Scan for the cell matching the given text and deliver its (x, y) coordinate at center. 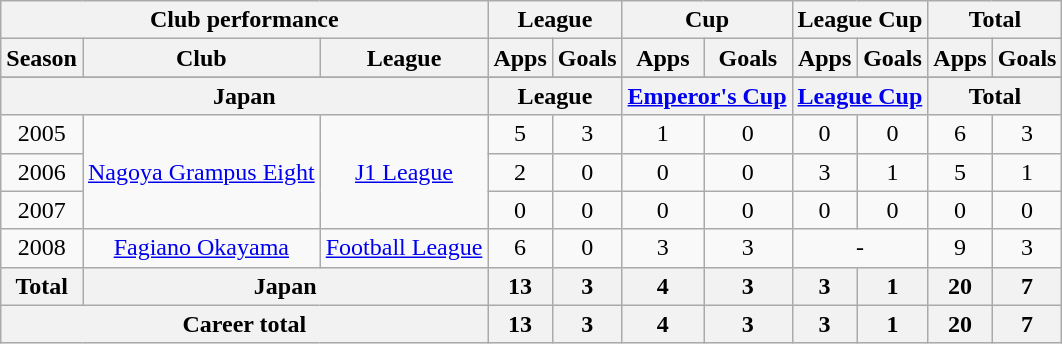
2007 (42, 210)
2 (520, 172)
2006 (42, 172)
2008 (42, 248)
Football League (404, 248)
Nagoya Grampus Eight (201, 172)
- (860, 248)
Emperor's Cup (707, 96)
Club (201, 58)
2005 (42, 134)
9 (960, 248)
Club performance (244, 20)
Career total (244, 324)
Cup (707, 20)
Fagiano Okayama (201, 248)
Season (42, 58)
J1 League (404, 172)
